Scan for the cell matching the given text and deliver its [x, y] coordinate at center. 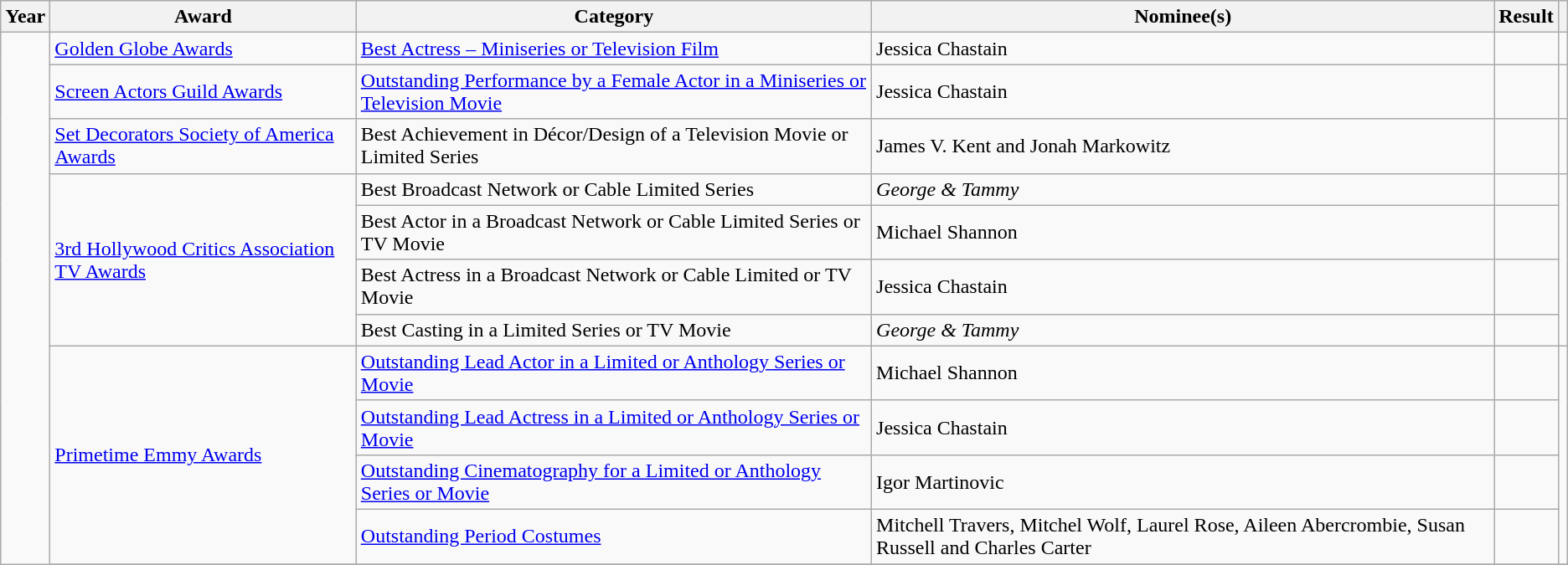
Igor Martinovic [1183, 482]
James V. Kent and Jonah Markowitz [1183, 146]
Nominee(s) [1183, 17]
Year [25, 17]
Screen Actors Guild Awards [203, 92]
Outstanding Lead Actor in a Limited or Anthology Series or Movie [613, 373]
Set Decorators Society of America Awards [203, 146]
Best Actress in a Broadcast Network or Cable Limited or TV Movie [613, 286]
Outstanding Cinematography for a Limited or Anthology Series or Movie [613, 482]
Category [613, 17]
Primetime Emmy Awards [203, 455]
Mitchell Travers, Mitchel Wolf, Laurel Rose, Aileen Abercrombie, Susan Russell and Charles Carter [1183, 536]
Best Actor in a Broadcast Network or Cable Limited Series or TV Movie [613, 233]
Outstanding Period Costumes [613, 536]
3rd Hollywood Critics Association TV Awards [203, 259]
Golden Globe Awards [203, 49]
Best Achievement in Décor/Design of a Television Movie or Limited Series [613, 146]
Best Broadcast Network or Cable Limited Series [613, 189]
Award [203, 17]
Outstanding Performance by a Female Actor in a Miniseries or Television Movie [613, 92]
Best Casting in a Limited Series or TV Movie [613, 330]
Outstanding Lead Actress in a Limited or Anthology Series or Movie [613, 427]
Best Actress – Miniseries or Television Film [613, 49]
Result [1526, 17]
